From the cell containing the given text, extract its center point as [x, y] coordinate. 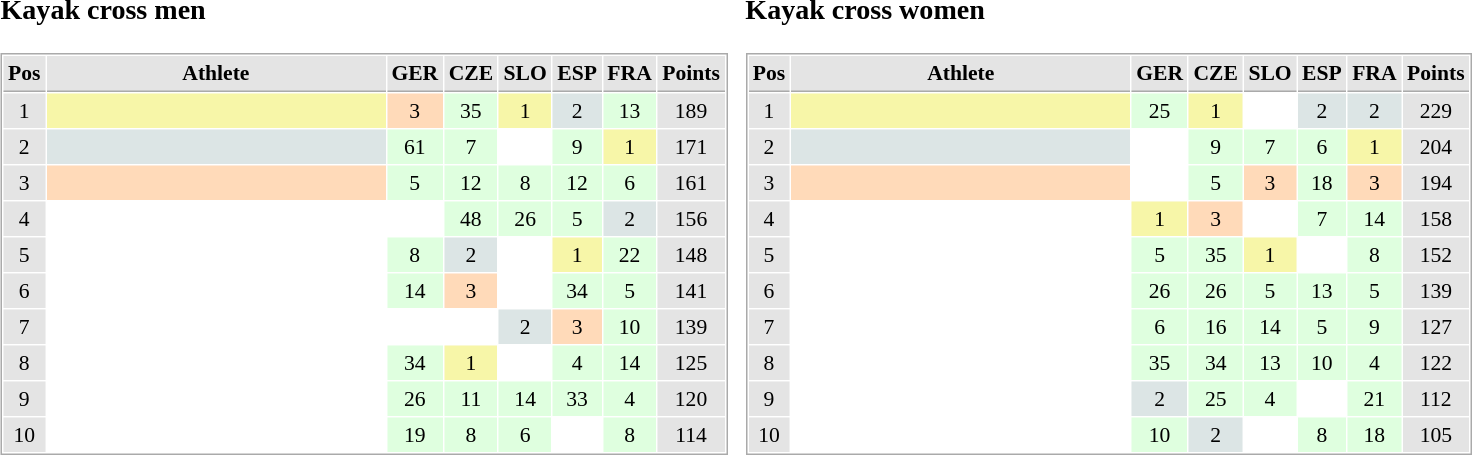
61 [415, 147]
22 [630, 255]
16 [1216, 327]
19 [415, 435]
105 [1436, 435]
229 [1436, 111]
122 [1436, 363]
112 [1436, 399]
120 [692, 399]
204 [1436, 147]
11 [470, 399]
194 [1436, 183]
33 [578, 399]
148 [692, 255]
141 [692, 291]
125 [692, 363]
161 [692, 183]
114 [692, 435]
156 [692, 219]
158 [1436, 219]
189 [692, 111]
21 [1374, 399]
171 [692, 147]
48 [470, 219]
152 [1436, 255]
127 [1436, 327]
